Scan for the cell matching the given text and deliver its (X, Y) coordinate at center. 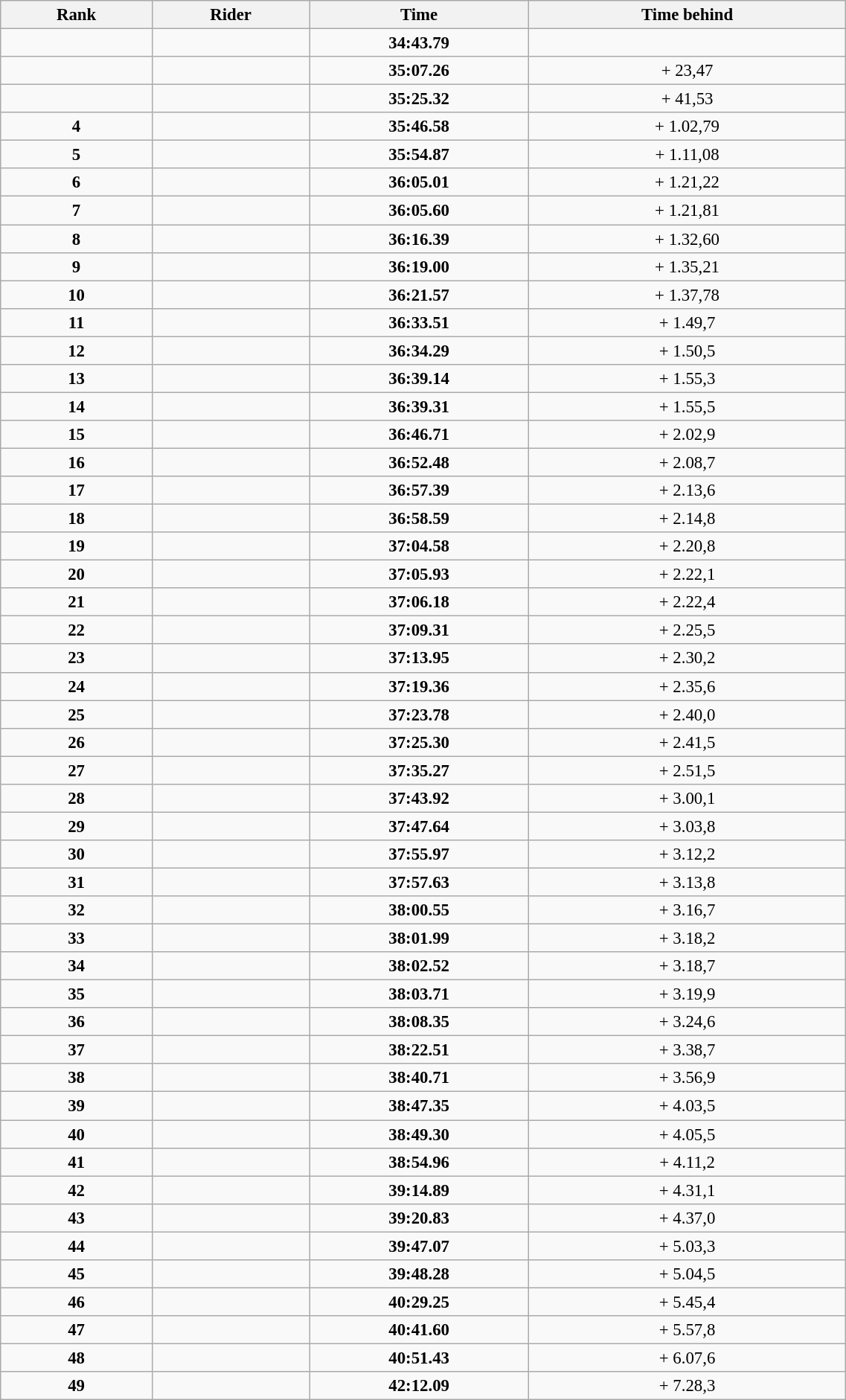
+ 3.13,8 (688, 882)
43 (77, 1218)
40:51.43 (419, 1358)
32 (77, 910)
17 (77, 490)
27 (77, 770)
35 (77, 994)
+ 41,53 (688, 99)
38:00.55 (419, 910)
38:01.99 (419, 939)
26 (77, 742)
36:16.39 (419, 239)
47 (77, 1330)
37:43.92 (419, 799)
35:25.32 (419, 99)
+ 1.21,22 (688, 182)
19 (77, 546)
38:08.35 (419, 1022)
36 (77, 1022)
Rank (77, 15)
37:09.31 (419, 630)
38:49.30 (419, 1134)
+ 2.25,5 (688, 630)
37:13.95 (419, 659)
36:39.31 (419, 406)
+ 1.55,5 (688, 406)
+ 4.05,5 (688, 1134)
+ 2.14,8 (688, 519)
49 (77, 1386)
+ 2.22,1 (688, 575)
39 (77, 1106)
5 (77, 155)
+ 2.35,6 (688, 686)
+ 5.57,8 (688, 1330)
37:25.30 (419, 742)
28 (77, 799)
+ 5.45,4 (688, 1302)
+ 2.51,5 (688, 770)
11 (77, 322)
37:06.18 (419, 602)
36:52.48 (419, 462)
35:46.58 (419, 127)
+ 4.03,5 (688, 1106)
+ 1.02,79 (688, 127)
+ 1.21,81 (688, 211)
37:19.36 (419, 686)
+ 1.55,3 (688, 379)
36:46.71 (419, 435)
+ 1.35,21 (688, 266)
+ 3.38,7 (688, 1050)
44 (77, 1246)
+ 5.04,5 (688, 1274)
+ 1.50,5 (688, 351)
41 (77, 1162)
36:39.14 (419, 379)
+ 3.03,8 (688, 826)
+ 3.24,6 (688, 1022)
36:34.29 (419, 351)
14 (77, 406)
+ 2.08,7 (688, 462)
40:41.60 (419, 1330)
+ 2.13,6 (688, 490)
37:47.64 (419, 826)
+ 2.41,5 (688, 742)
35:07.26 (419, 71)
+ 2.20,8 (688, 546)
Time behind (688, 15)
36:33.51 (419, 322)
+ 2.22,4 (688, 602)
42 (77, 1190)
18 (77, 519)
+ 3.00,1 (688, 799)
+ 3.18,2 (688, 939)
+ 4.31,1 (688, 1190)
16 (77, 462)
39:48.28 (419, 1274)
22 (77, 630)
37:04.58 (419, 546)
+ 4.37,0 (688, 1218)
Rider (231, 15)
+ 3.12,2 (688, 854)
+ 3.18,7 (688, 966)
20 (77, 575)
40:29.25 (419, 1302)
+ 2.02,9 (688, 435)
38:54.96 (419, 1162)
38:22.51 (419, 1050)
34 (77, 966)
40 (77, 1134)
6 (77, 182)
31 (77, 882)
25 (77, 715)
39:14.89 (419, 1190)
38:40.71 (419, 1078)
37:23.78 (419, 715)
48 (77, 1358)
9 (77, 266)
45 (77, 1274)
46 (77, 1302)
36:05.01 (419, 182)
38:47.35 (419, 1106)
36:57.39 (419, 490)
+ 23,47 (688, 71)
37:05.93 (419, 575)
7 (77, 211)
39:47.07 (419, 1246)
29 (77, 826)
36:19.00 (419, 266)
30 (77, 854)
+ 3.16,7 (688, 910)
4 (77, 127)
38:03.71 (419, 994)
42:12.09 (419, 1386)
36:21.57 (419, 295)
+ 3.56,9 (688, 1078)
36:05.60 (419, 211)
38:02.52 (419, 966)
39:20.83 (419, 1218)
Time (419, 15)
+ 6.07,6 (688, 1358)
10 (77, 295)
33 (77, 939)
+ 2.30,2 (688, 659)
+ 1.32,60 (688, 239)
37:35.27 (419, 770)
+ 2.40,0 (688, 715)
+ 5.03,3 (688, 1246)
37:57.63 (419, 882)
15 (77, 435)
12 (77, 351)
36:58.59 (419, 519)
+ 7.28,3 (688, 1386)
+ 1.11,08 (688, 155)
8 (77, 239)
38 (77, 1078)
35:54.87 (419, 155)
+ 3.19,9 (688, 994)
24 (77, 686)
37 (77, 1050)
+ 1.37,78 (688, 295)
34:43.79 (419, 43)
23 (77, 659)
21 (77, 602)
37:55.97 (419, 854)
+ 4.11,2 (688, 1162)
13 (77, 379)
+ 1.49,7 (688, 322)
